Return [x, y] of the center of cell containing provided text 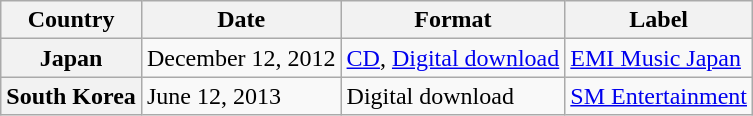
Label [659, 20]
EMI Music Japan [659, 58]
Format [453, 20]
Japan [72, 58]
Digital download [453, 96]
Date [241, 20]
CD, Digital download [453, 58]
SM Entertainment [659, 96]
December 12, 2012 [241, 58]
Country [72, 20]
June 12, 2013 [241, 96]
South Korea [72, 96]
